Detect which cell encompasses the target text, then output its (X, Y) center coordinate. 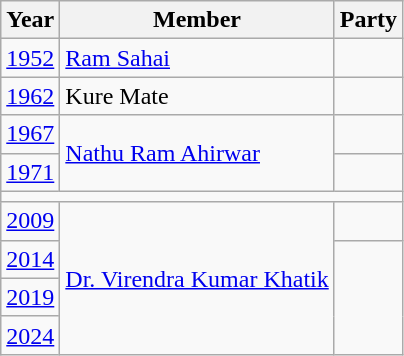
2024 (30, 335)
Member (197, 20)
Kure Mate (197, 96)
2019 (30, 297)
Dr. Virendra Kumar Khatik (197, 278)
2014 (30, 259)
1952 (30, 58)
Party (368, 20)
Year (30, 20)
1967 (30, 134)
1971 (30, 172)
Ram Sahai (197, 58)
2009 (30, 221)
Nathu Ram Ahirwar (197, 153)
1962 (30, 96)
